Pinpoint the cell where the given text exists, returning its (x, y) midpoint coordinate. 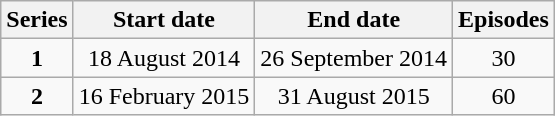
30 (504, 58)
Series (37, 20)
2 (37, 96)
16 February 2015 (164, 96)
60 (504, 96)
End date (354, 20)
1 (37, 58)
26 September 2014 (354, 58)
18 August 2014 (164, 58)
31 August 2015 (354, 96)
Start date (164, 20)
Episodes (504, 20)
